Find where the given text appears and provide that cell's center as [x, y] coordinate. 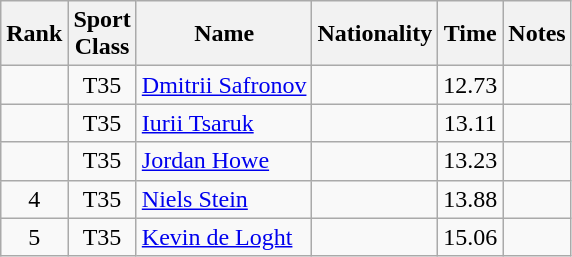
Name [224, 34]
Nationality [375, 34]
5 [34, 237]
12.73 [470, 85]
13.88 [470, 199]
Notes [537, 34]
Jordan Howe [224, 161]
Time [470, 34]
SportClass [102, 34]
Niels Stein [224, 199]
Kevin de Loght [224, 237]
13.11 [470, 123]
Iurii Tsaruk [224, 123]
4 [34, 199]
Dmitrii Safronov [224, 85]
15.06 [470, 237]
Rank [34, 34]
13.23 [470, 161]
